Return (X, Y) of the center of cell containing provided text 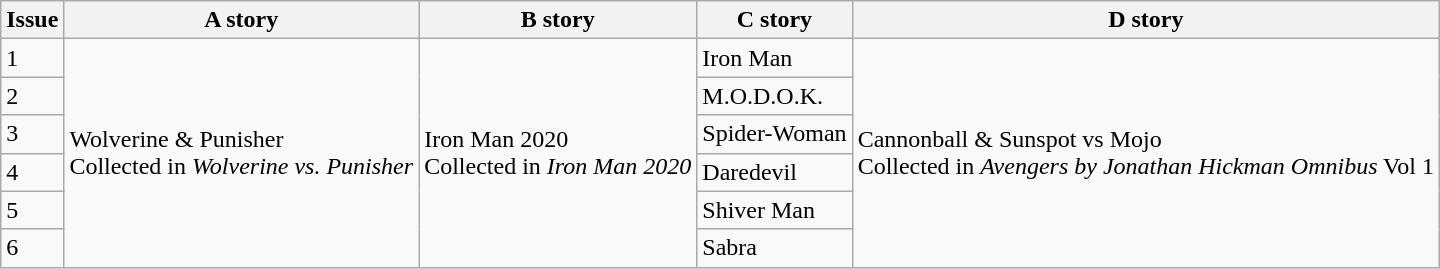
Iron Man (774, 58)
A story (242, 20)
2 (32, 96)
Sabra (774, 248)
1 (32, 58)
5 (32, 210)
Issue (32, 20)
Daredevil (774, 172)
C story (774, 20)
6 (32, 248)
3 (32, 134)
B story (558, 20)
Wolverine & PunisherCollected in Wolverine vs. Punisher (242, 153)
M.O.D.O.K. (774, 96)
Iron Man 2020Collected in Iron Man 2020 (558, 153)
Shiver Man (774, 210)
Cannonball & Sunspot vs MojoCollected in Avengers by Jonathan Hickman Omnibus Vol 1 (1146, 153)
D story (1146, 20)
4 (32, 172)
Spider-Woman (774, 134)
